Provide the (x, y) coordinate of the cell's center where the given text is located.  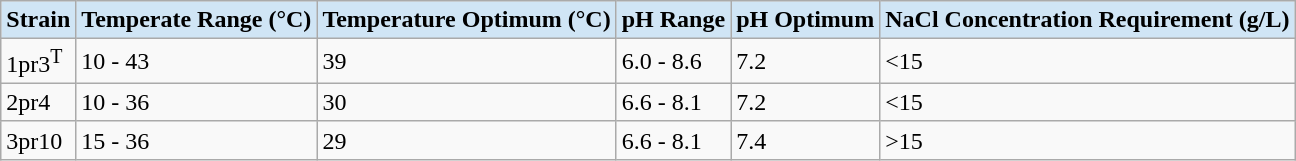
pH Optimum (806, 20)
3pr10 (38, 140)
7.4 (806, 140)
pH Range (673, 20)
Temperate Range (°C) (196, 20)
6.0 - 8.6 (673, 62)
Strain (38, 20)
30 (466, 102)
2pr4 (38, 102)
15 - 36 (196, 140)
NaCl Concentration Requirement (g/L) (1088, 20)
Temperature Optimum (°C) (466, 20)
10 - 43 (196, 62)
10 - 36 (196, 102)
>15 (1088, 140)
39 (466, 62)
1pr3T (38, 62)
29 (466, 140)
